Return (X, Y) of the center of cell containing provided text 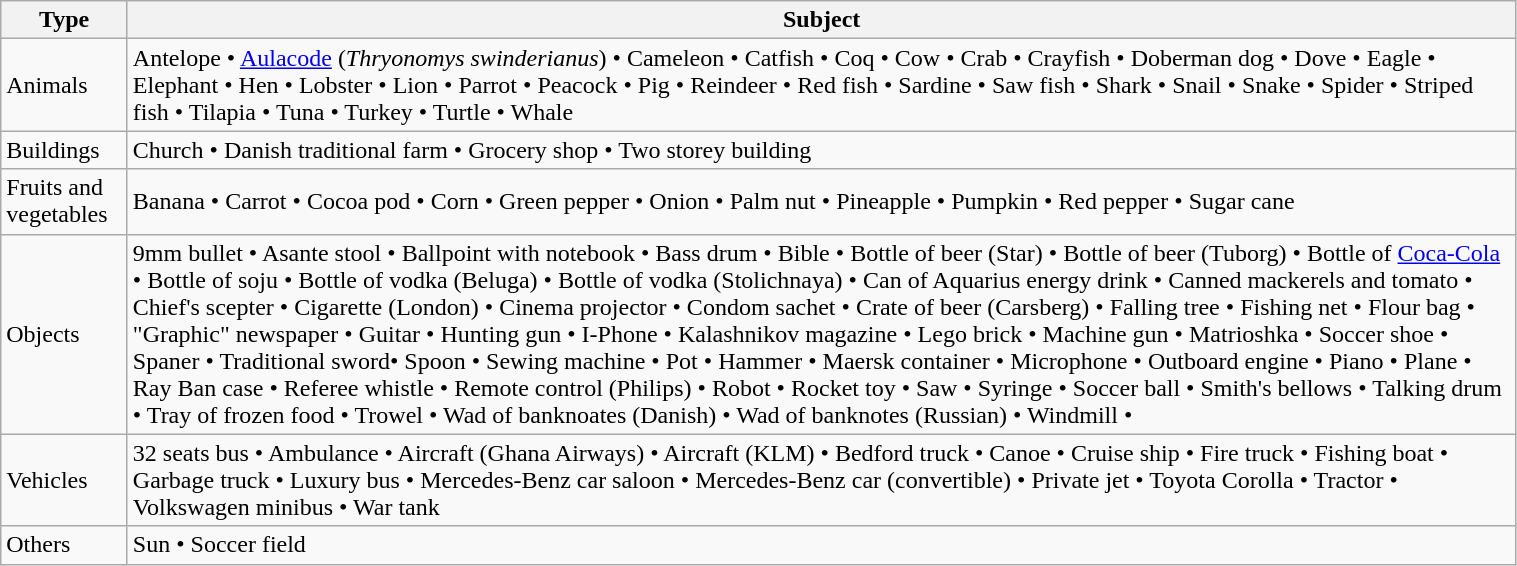
Sun • Soccer field (822, 545)
Fruits and vegetables (64, 202)
Buildings (64, 150)
Church • Danish traditional farm • Grocery shop • Two storey building (822, 150)
Banana • Carrot • Cocoa pod • Corn • Green pepper • Onion • Palm nut • Pineapple • Pumpkin • Red pepper • Sugar cane (822, 202)
Others (64, 545)
Animals (64, 85)
Vehicles (64, 480)
Objects (64, 334)
Subject (822, 20)
Type (64, 20)
